Detect which cell encompasses the target text, then output its (X, Y) center coordinate. 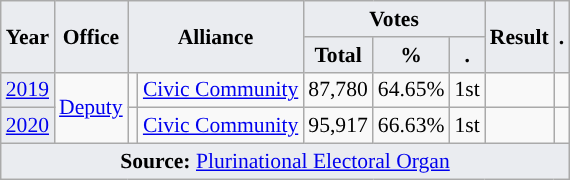
66.63% (412, 126)
2020 (28, 126)
Deputy (91, 108)
64.65% (412, 90)
87,780 (338, 90)
Source: Plurinational Electoral Organ (285, 162)
95,917 (338, 126)
Result (520, 36)
Office (91, 36)
Total (338, 55)
2019 (28, 90)
Year (28, 36)
Alliance (216, 36)
Votes (394, 19)
% (412, 55)
